From the cell containing the given text, extract its center point as (X, Y) coordinate. 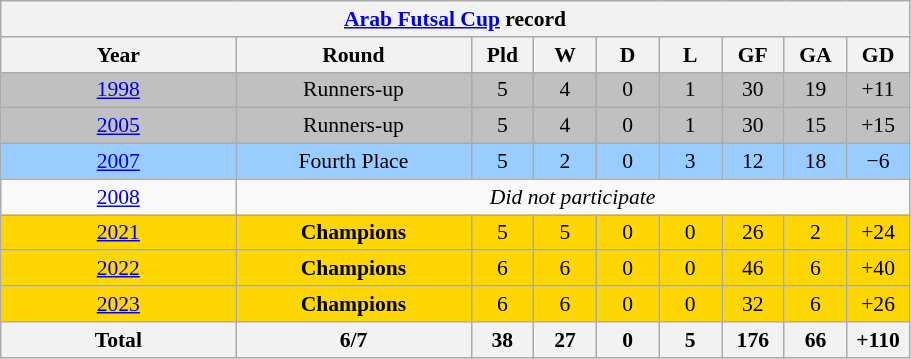
2007 (118, 162)
L (690, 55)
19 (816, 90)
GF (754, 55)
GD (878, 55)
15 (816, 126)
1998 (118, 90)
Round (354, 55)
3 (690, 162)
Arab Futsal Cup record (456, 19)
+40 (878, 269)
66 (816, 340)
+11 (878, 90)
W (566, 55)
38 (502, 340)
Year (118, 55)
27 (566, 340)
Total (118, 340)
+26 (878, 304)
+24 (878, 233)
18 (816, 162)
Did not participate (573, 197)
176 (754, 340)
12 (754, 162)
32 (754, 304)
2022 (118, 269)
−6 (878, 162)
2023 (118, 304)
2021 (118, 233)
D (628, 55)
+15 (878, 126)
26 (754, 233)
Fourth Place (354, 162)
Pld (502, 55)
2005 (118, 126)
6/7 (354, 340)
46 (754, 269)
2008 (118, 197)
GA (816, 55)
+110 (878, 340)
